From the cell containing the given text, extract its center point as (X, Y) coordinate. 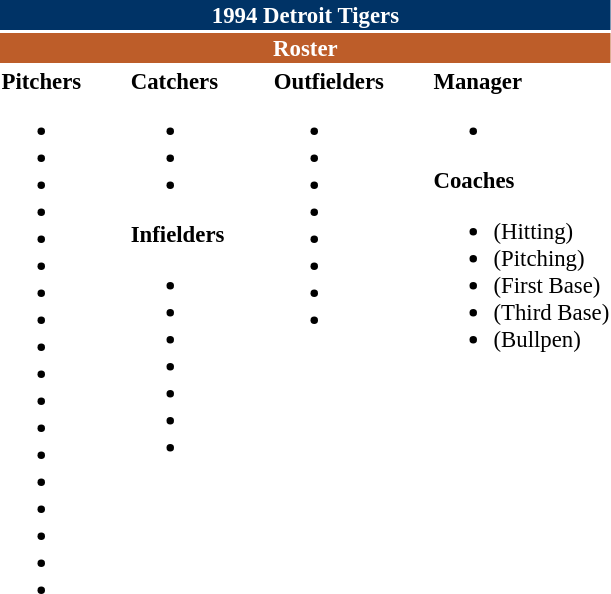
Roster (306, 48)
1994 Detroit Tigers (306, 15)
